Search for the cell housing the specified text and yield its [x, y] center coordinate. 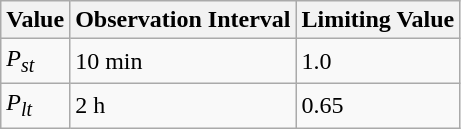
Observation Interval [183, 20]
Value [36, 20]
Plt [36, 105]
10 min [183, 61]
1.0 [378, 61]
Pst [36, 61]
Limiting Value [378, 20]
0.65 [378, 105]
2 h [183, 105]
